Find where the given text appears and provide that cell's center as (X, Y) coordinate. 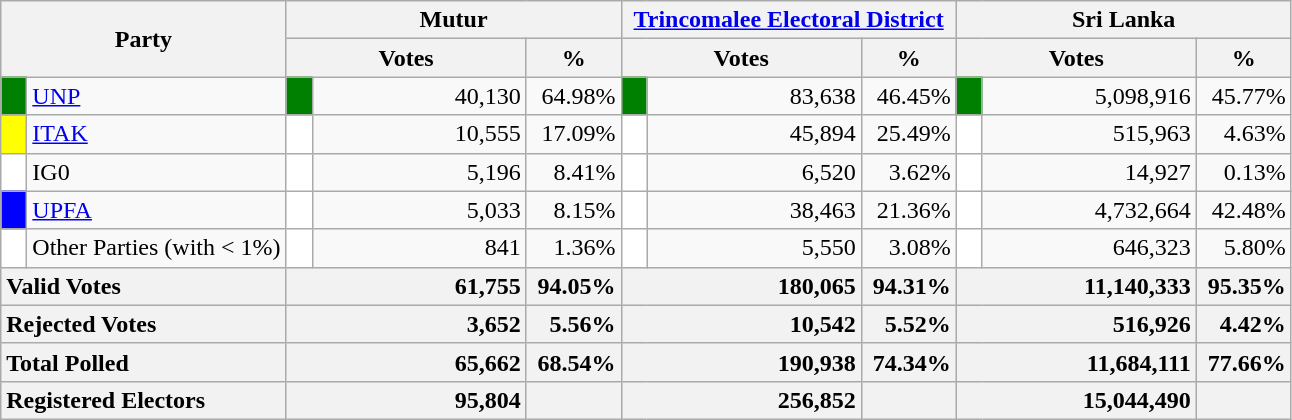
8.41% (574, 172)
256,852 (741, 400)
68.54% (574, 362)
83,638 (754, 96)
515,963 (1089, 134)
0.13% (1244, 172)
74.34% (908, 362)
Rejected Votes (144, 324)
Other Parties (with < 1%) (156, 248)
3,652 (406, 324)
5.56% (574, 324)
46.45% (908, 96)
42.48% (1244, 210)
5.80% (1244, 248)
38,463 (754, 210)
95,804 (406, 400)
94.05% (574, 286)
5.52% (908, 324)
61,755 (406, 286)
UNP (156, 96)
Valid Votes (144, 286)
77.66% (1244, 362)
5,196 (419, 172)
10,542 (741, 324)
3.62% (908, 172)
11,140,333 (1076, 286)
10,555 (419, 134)
Trincomalee Electoral District (788, 20)
4.42% (1244, 324)
1.36% (574, 248)
95.35% (1244, 286)
45,894 (754, 134)
8.15% (574, 210)
IG0 (156, 172)
25.49% (908, 134)
516,926 (1076, 324)
14,927 (1089, 172)
Registered Electors (144, 400)
4.63% (1244, 134)
4,732,664 (1089, 210)
6,520 (754, 172)
841 (419, 248)
64.98% (574, 96)
17.09% (574, 134)
180,065 (741, 286)
15,044,490 (1076, 400)
45.77% (1244, 96)
5,033 (419, 210)
UPFA (156, 210)
Mutur (454, 20)
5,550 (754, 248)
Sri Lanka (1124, 20)
5,098,916 (1089, 96)
94.31% (908, 286)
21.36% (908, 210)
11,684,111 (1076, 362)
ITAK (156, 134)
40,130 (419, 96)
Total Polled (144, 362)
65,662 (406, 362)
646,323 (1089, 248)
190,938 (741, 362)
Party (144, 39)
3.08% (908, 248)
